Locate the cell with the specified text and output its [x, y] center coordinate. 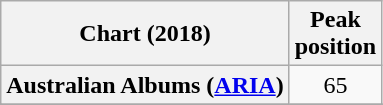
Peak position [335, 34]
Australian Albums (ARIA) [145, 85]
Chart (2018) [145, 34]
65 [335, 85]
